Output the (x, y) coordinate of the center of the cell containing the given text.  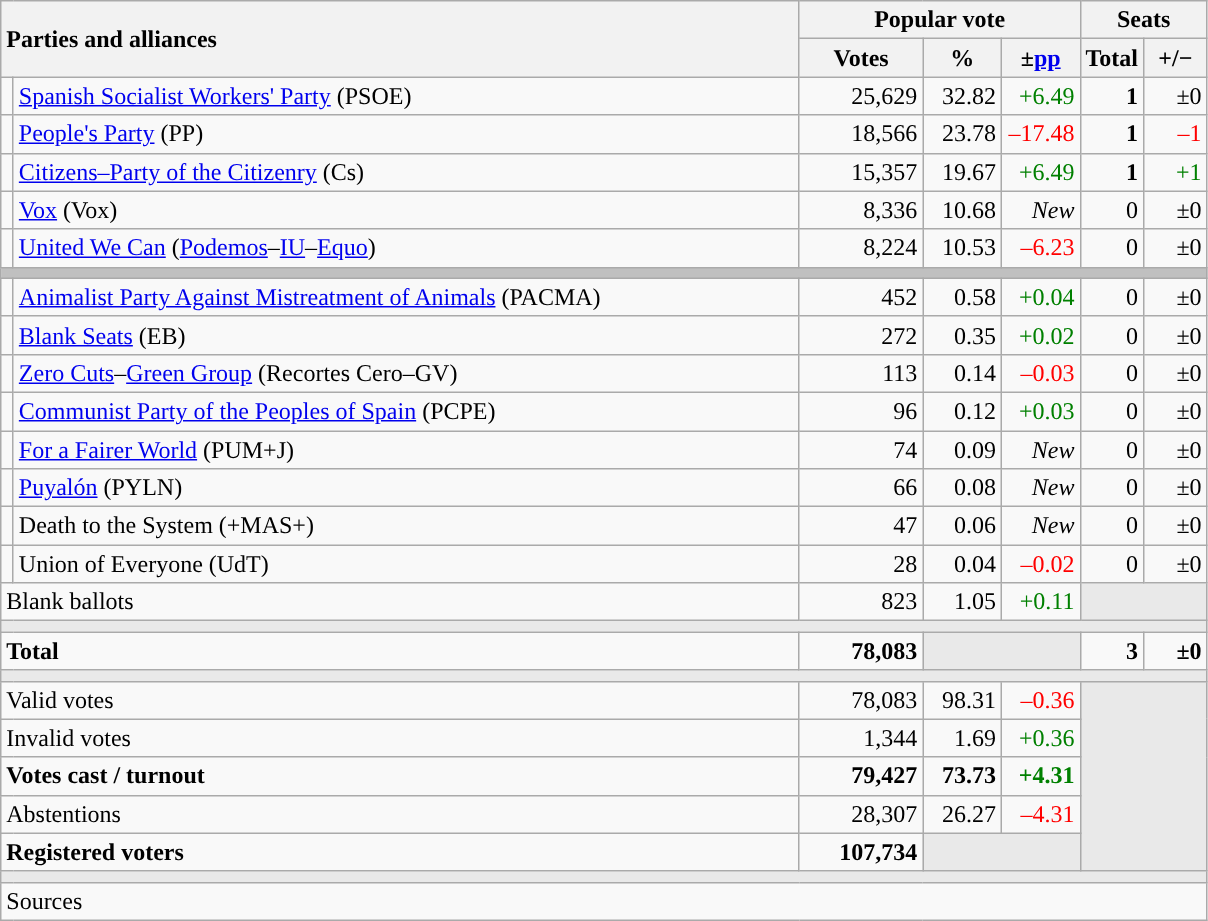
Zero Cuts–Green Group (Recortes Cero–GV) (406, 373)
28,307 (861, 814)
28 (861, 564)
People's Party (PP) (406, 134)
For a Fairer World (PUM+J) (406, 449)
79,427 (861, 776)
Seats (1144, 20)
United We Can (Podemos–IU–Equo) (406, 248)
47 (861, 526)
74 (861, 449)
32.82 (962, 96)
3 (1112, 651)
107,734 (861, 852)
1,344 (861, 738)
23.78 (962, 134)
Invalid votes (400, 738)
96 (861, 411)
1.05 (962, 602)
Blank ballots (400, 602)
+4.31 (1040, 776)
Puyalón (PYLN) (406, 488)
823 (861, 602)
Union of Everyone (UdT) (406, 564)
Spanish Socialist Workers' Party (PSOE) (406, 96)
98.31 (962, 700)
Death to the System (+MAS+) (406, 526)
0.04 (962, 564)
–0.02 (1040, 564)
–0.03 (1040, 373)
0.12 (962, 411)
–6.23 (1040, 248)
Valid votes (400, 700)
+0.04 (1040, 297)
26.27 (962, 814)
0.58 (962, 297)
8,336 (861, 210)
10.53 (962, 248)
1.69 (962, 738)
18,566 (861, 134)
–0.36 (1040, 700)
19.67 (962, 172)
+0.02 (1040, 335)
66 (861, 488)
+/− (1176, 58)
113 (861, 373)
Votes cast / turnout (400, 776)
Blank Seats (EB) (406, 335)
8,224 (861, 248)
Animalist Party Against Mistreatment of Animals (PACMA) (406, 297)
0.06 (962, 526)
+0.11 (1040, 602)
0.08 (962, 488)
Citizens–Party of the Citizenry (Cs) (406, 172)
0.14 (962, 373)
+1 (1176, 172)
% (962, 58)
15,357 (861, 172)
272 (861, 335)
Sources (604, 901)
Popular vote (940, 20)
Parties and alliances (400, 39)
+0.36 (1040, 738)
+0.03 (1040, 411)
452 (861, 297)
73.73 (962, 776)
–4.31 (1040, 814)
Communist Party of the Peoples of Spain (PCPE) (406, 411)
–17.48 (1040, 134)
Abstentions (400, 814)
0.35 (962, 335)
Votes (861, 58)
±pp (1040, 58)
Registered voters (400, 852)
–1 (1176, 134)
25,629 (861, 96)
Vox (Vox) (406, 210)
0.09 (962, 449)
10.68 (962, 210)
